Determine the (X, Y) coordinate at the center of the cell enclosing the given text.  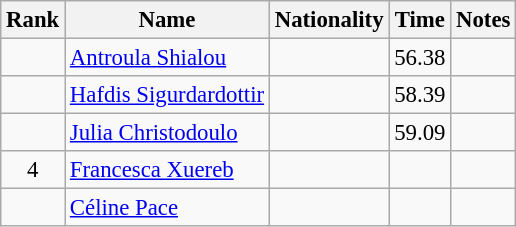
Nationality (328, 20)
59.09 (420, 133)
Name (168, 20)
Antroula Shialou (168, 58)
4 (33, 170)
Céline Pace (168, 208)
Time (420, 20)
Hafdis Sigurdardottir (168, 95)
56.38 (420, 58)
Julia Christodoulo (168, 133)
Rank (33, 20)
Notes (484, 20)
58.39 (420, 95)
Francesca Xuereb (168, 170)
